Scan for the cell matching the given text and deliver its [x, y] coordinate at center. 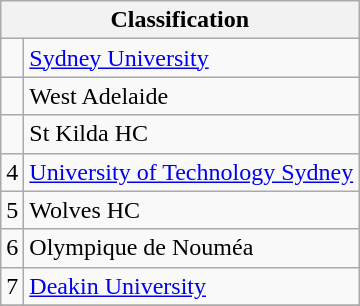
Olympique de Nouméa [192, 248]
Classification [180, 20]
5 [12, 210]
6 [12, 248]
St Kilda HC [192, 134]
University of Technology Sydney [192, 172]
Sydney University [192, 58]
West Adelaide [192, 96]
Wolves HC [192, 210]
Deakin University [192, 286]
7 [12, 286]
4 [12, 172]
